Provide the [X, Y] coordinate of the cell's center where the given text is located.  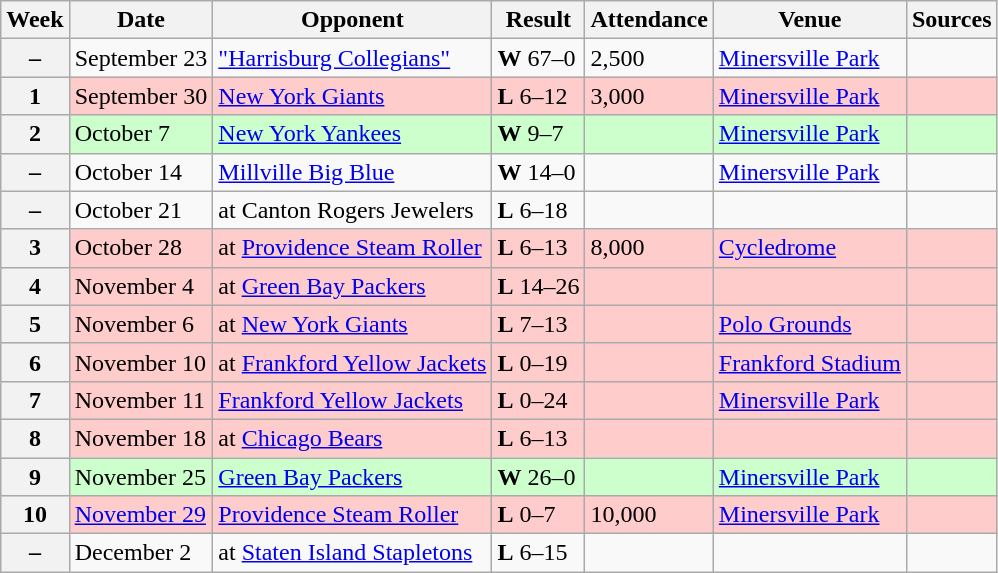
Date [141, 20]
W 14–0 [538, 172]
W 26–0 [538, 477]
November 25 [141, 477]
November 4 [141, 286]
Result [538, 20]
at Chicago Bears [352, 438]
December 2 [141, 553]
November 18 [141, 438]
8 [35, 438]
Attendance [649, 20]
8,000 [649, 248]
6 [35, 362]
October 21 [141, 210]
Frankford Yellow Jackets [352, 400]
L 7–13 [538, 324]
Frankford Stadium [810, 362]
at New York Giants [352, 324]
October 28 [141, 248]
L 0–19 [538, 362]
L 6–12 [538, 96]
7 [35, 400]
2,500 [649, 58]
2 [35, 134]
W 67–0 [538, 58]
4 [35, 286]
November 10 [141, 362]
Providence Steam Roller [352, 515]
New York Yankees [352, 134]
L 0–24 [538, 400]
September 23 [141, 58]
L 6–15 [538, 553]
Sources [952, 20]
Polo Grounds [810, 324]
9 [35, 477]
"Harrisburg Collegians" [352, 58]
L 0–7 [538, 515]
Week [35, 20]
L 14–26 [538, 286]
Cycledrome [810, 248]
October 14 [141, 172]
October 7 [141, 134]
5 [35, 324]
3 [35, 248]
10,000 [649, 515]
Millville Big Blue [352, 172]
at Frankford Yellow Jackets [352, 362]
at Staten Island Stapletons [352, 553]
Green Bay Packers [352, 477]
W 9–7 [538, 134]
10 [35, 515]
November 29 [141, 515]
Opponent [352, 20]
at Green Bay Packers [352, 286]
November 6 [141, 324]
September 30 [141, 96]
Venue [810, 20]
1 [35, 96]
at Canton Rogers Jewelers [352, 210]
November 11 [141, 400]
3,000 [649, 96]
L 6–18 [538, 210]
New York Giants [352, 96]
at Providence Steam Roller [352, 248]
